Capture the cell that displays the provided text and extract its (x, y) central coordinate. 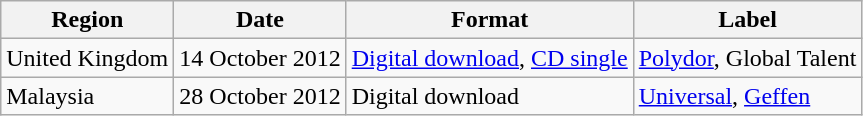
Date (260, 20)
Digital download (490, 96)
28 October 2012 (260, 96)
Malaysia (88, 96)
Polydor, Global Talent (748, 58)
Format (490, 20)
Label (748, 20)
Universal, Geffen (748, 96)
14 October 2012 (260, 58)
Region (88, 20)
Digital download, CD single (490, 58)
United Kingdom (88, 58)
